Determine the [x, y] coordinate at the center of the cell enclosing the given text.  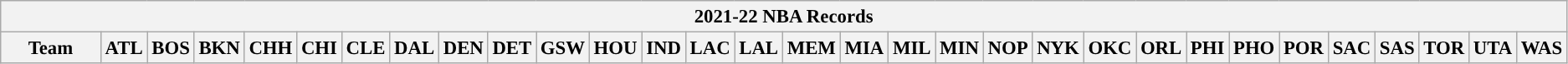
2021-22 NBA Records [784, 17]
SAS [1397, 48]
OKC [1109, 48]
GSW [563, 48]
SAC [1351, 48]
MIA [863, 48]
UTA [1493, 48]
MIL [912, 48]
BKN [219, 48]
MIN [959, 48]
WAS [1541, 48]
CHI [320, 48]
CHH [271, 48]
POR [1304, 48]
ATL [124, 48]
DET [512, 48]
Team [50, 48]
CLE [365, 48]
DEN [464, 48]
TOR [1444, 48]
ORL [1161, 48]
BOS [171, 48]
PHO [1254, 48]
LAL [758, 48]
IND [664, 48]
HOU [616, 48]
NOP [1007, 48]
LAC [710, 48]
MEM [812, 48]
DAL [415, 48]
NYK [1058, 48]
PHI [1208, 48]
